Detect which cell encompasses the target text, then output its [X, Y] center coordinate. 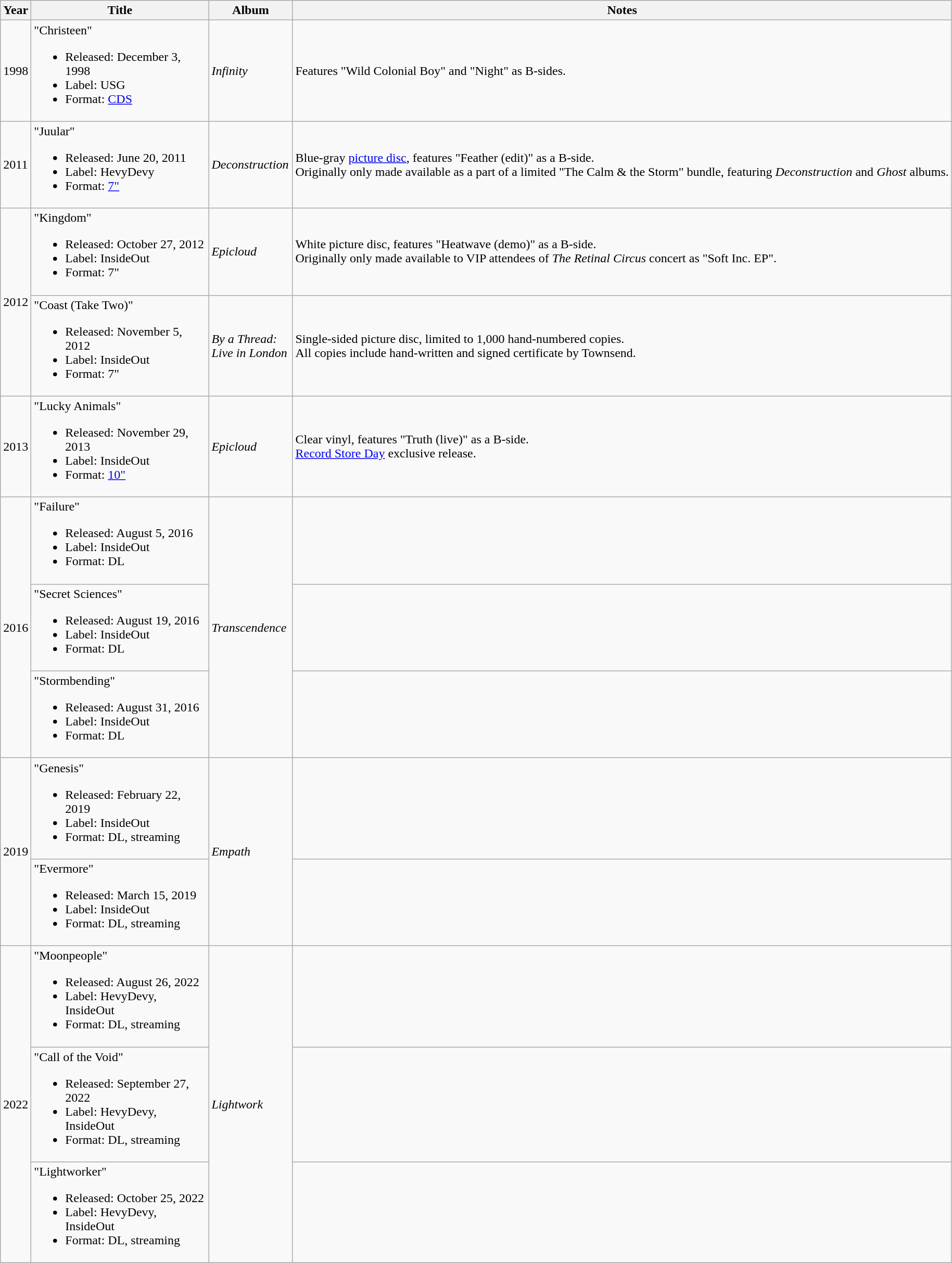
"Stormbending"Released: August 31, 2016Label: InsideOutFormat: DL [120, 714]
"Evermore"Released: March 15, 2019Label: InsideOutFormat: DL, streaming [120, 902]
2012 [16, 302]
By a Thread: Live in London [251, 346]
2019 [16, 851]
"Kingdom"Released: October 27, 2012Label: InsideOutFormat: 7" [120, 252]
Title [120, 10]
Clear vinyl, features "Truth (live)" as a B-side. Record Store Day exclusive release. [622, 446]
Infinity [251, 71]
"Christeen"Released: December 3, 1998Label: USGFormat: CDS [120, 71]
"Genesis"Released: February 22, 2019Label: InsideOutFormat: DL, streaming [120, 808]
Empath [251, 851]
Transcendence [251, 628]
1998 [16, 71]
"Call of the Void"Released: September 27, 2022Label: HevyDevy, InsideOutFormat: DL, streaming [120, 1104]
"Secret Sciences"Released: August 19, 2016Label: InsideOutFormat: DL [120, 628]
"Failure"Released: August 5, 2016Label: InsideOutFormat: DL [120, 540]
2022 [16, 1104]
2013 [16, 446]
Single-sided picture disc, limited to 1,000 hand-numbered copies.All copies include hand-written and signed certificate by Townsend. [622, 346]
Notes [622, 10]
"Coast (Take Two)"Released: November 5, 2012Label: InsideOutFormat: 7" [120, 346]
"Lightworker"Released: October 25, 2022Label: HevyDevy, InsideOutFormat: DL, streaming [120, 1213]
2016 [16, 628]
Album [251, 10]
Deconstruction [251, 164]
"Juular"Released: June 20, 2011Label: HevyDevyFormat: 7" [120, 164]
"Lucky Animals"Released: November 29, 2013Label: InsideOutFormat: 10" [120, 446]
Lightwork [251, 1104]
Year [16, 10]
Features "Wild Colonial Boy" and "Night" as B-sides. [622, 71]
"Moonpeople"Released: August 26, 2022Label: HevyDevy, InsideOutFormat: DL, streaming [120, 996]
2011 [16, 164]
